Provide the (x, y) coordinate of the cell's center where the given text is located.  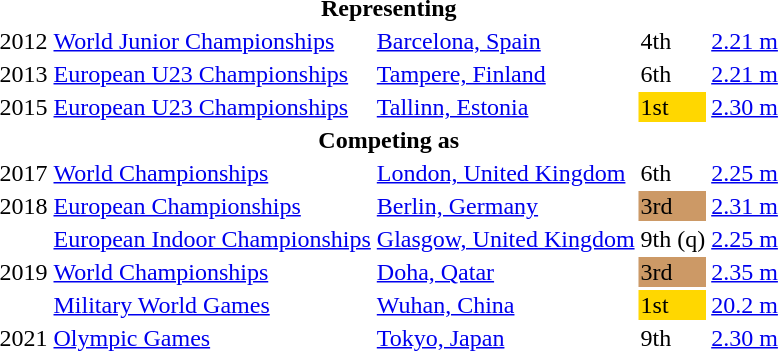
World Junior Championships (212, 41)
London, United Kingdom (506, 173)
Barcelona, Spain (506, 41)
Wuhan, China (506, 305)
Doha, Qatar (506, 272)
Tampere, Finland (506, 74)
Military World Games (212, 305)
European Indoor Championships (212, 239)
4th (673, 41)
Berlin, Germany (506, 206)
9th (q) (673, 239)
Tallinn, Estonia (506, 107)
Glasgow, United Kingdom (506, 239)
European Championships (212, 206)
